Capture the cell that displays the provided text and extract its (x, y) central coordinate. 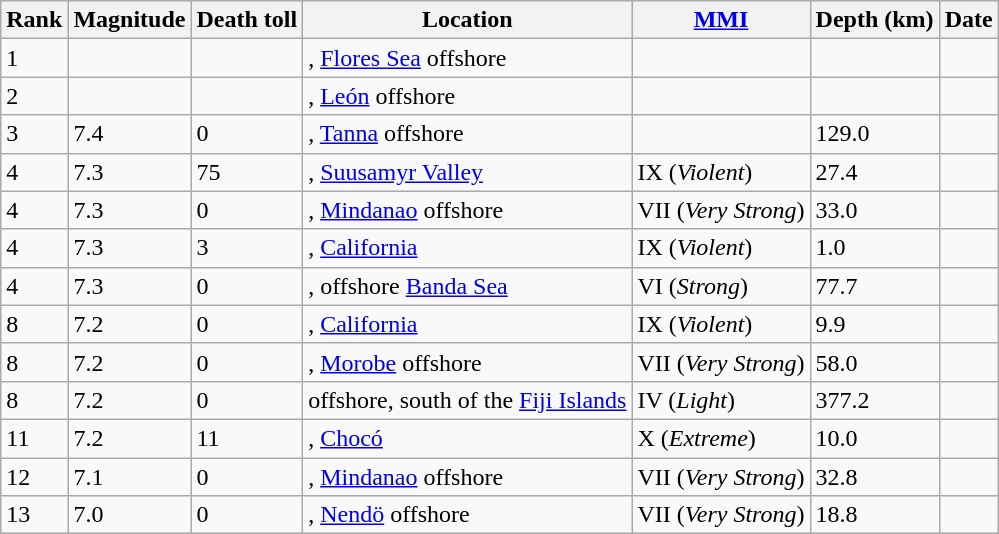
13 (34, 515)
MMI (721, 20)
75 (247, 172)
Death toll (247, 20)
IV (Light) (721, 400)
, Tanna offshore (468, 134)
1.0 (874, 248)
Depth (km) (874, 20)
Rank (34, 20)
9.9 (874, 324)
18.8 (874, 515)
129.0 (874, 134)
, Morobe offshore (468, 362)
, Nendö offshore (468, 515)
Location (468, 20)
7.4 (130, 134)
2 (34, 96)
27.4 (874, 172)
offshore, south of the Fiji Islands (468, 400)
, Chocó (468, 438)
58.0 (874, 362)
, offshore Banda Sea (468, 286)
Date (968, 20)
VI (Strong) (721, 286)
Magnitude (130, 20)
10.0 (874, 438)
7.0 (130, 515)
377.2 (874, 400)
32.8 (874, 477)
1 (34, 58)
33.0 (874, 210)
, Flores Sea offshore (468, 58)
77.7 (874, 286)
, León offshore (468, 96)
12 (34, 477)
, Suusamyr Valley (468, 172)
X (Extreme) (721, 438)
7.1 (130, 477)
